Output the (X, Y) coordinate of the center of the cell containing the given text.  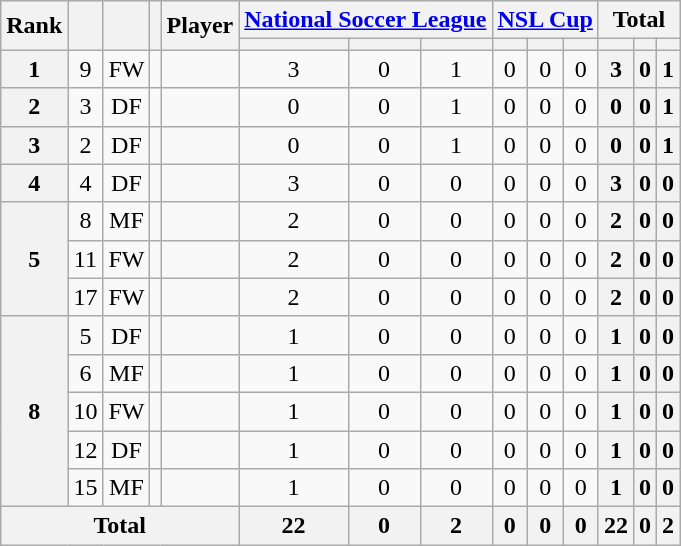
NSL Cup (545, 20)
6 (86, 373)
National Soccer League (366, 20)
17 (86, 297)
9 (86, 69)
Rank (34, 26)
11 (86, 259)
10 (86, 411)
12 (86, 449)
Player (200, 26)
15 (86, 488)
